Return (X, Y) of the center of cell containing provided text 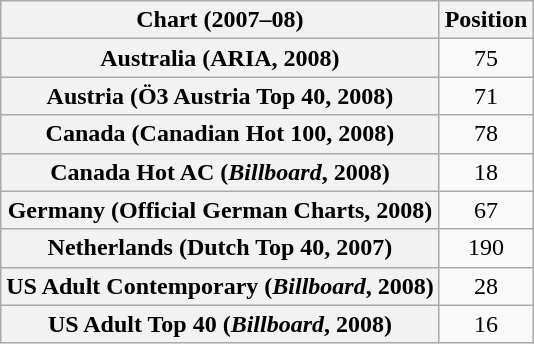
US Adult Top 40 (Billboard, 2008) (220, 324)
75 (486, 58)
Austria (Ö3 Austria Top 40, 2008) (220, 96)
Germany (Official German Charts, 2008) (220, 210)
71 (486, 96)
28 (486, 286)
Canada Hot AC (Billboard, 2008) (220, 172)
67 (486, 210)
Chart (2007–08) (220, 20)
190 (486, 248)
Position (486, 20)
18 (486, 172)
US Adult Contemporary (Billboard, 2008) (220, 286)
Canada (Canadian Hot 100, 2008) (220, 134)
16 (486, 324)
78 (486, 134)
Australia (ARIA, 2008) (220, 58)
Netherlands (Dutch Top 40, 2007) (220, 248)
